Locate the cell with the specified text and output its [x, y] center coordinate. 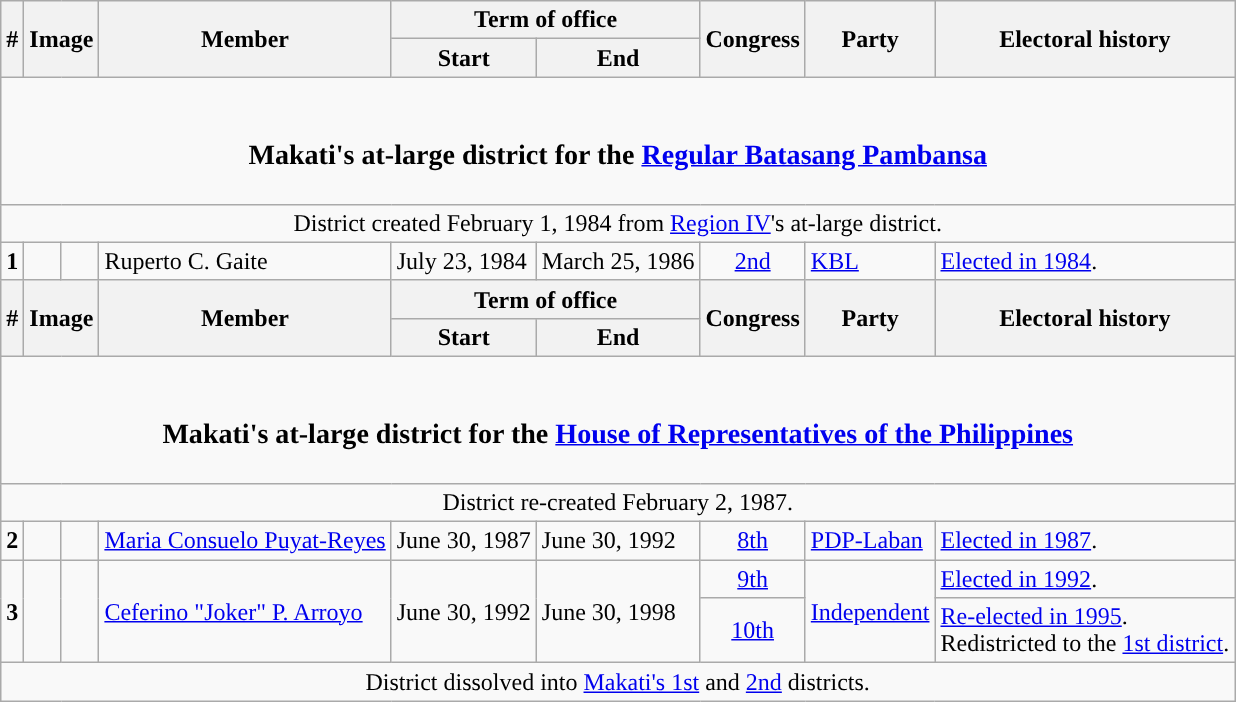
June 30, 1987 [464, 541]
8th [752, 541]
June 30, 1998 [618, 612]
Elected in 1987. [1085, 541]
Ceferino "Joker" P. Arroyo [245, 612]
Independent [870, 612]
9th [752, 579]
District created February 1, 1984 from Region IV's at-large district. [618, 223]
10th [752, 630]
Elected in 1984. [1085, 261]
1 [12, 261]
Maria Consuelo Puyat-Reyes [245, 541]
2nd [752, 261]
2 [12, 541]
District re-created February 2, 1987. [618, 503]
District dissolved into Makati's 1st and 2nd districts. [618, 682]
KBL [870, 261]
Re-elected in 1995.Redistricted to the 1st district. [1085, 630]
March 25, 1986 [618, 261]
Makati's at-large district for the House of Representatives of the Philippines [618, 420]
PDP-Laban [870, 541]
Ruperto C. Gaite [245, 261]
Makati's at-large district for the Regular Batasang Pambansa [618, 140]
3 [12, 612]
Elected in 1992. [1085, 579]
July 23, 1984 [464, 261]
